From the cell containing the given text, extract its center point as (X, Y) coordinate. 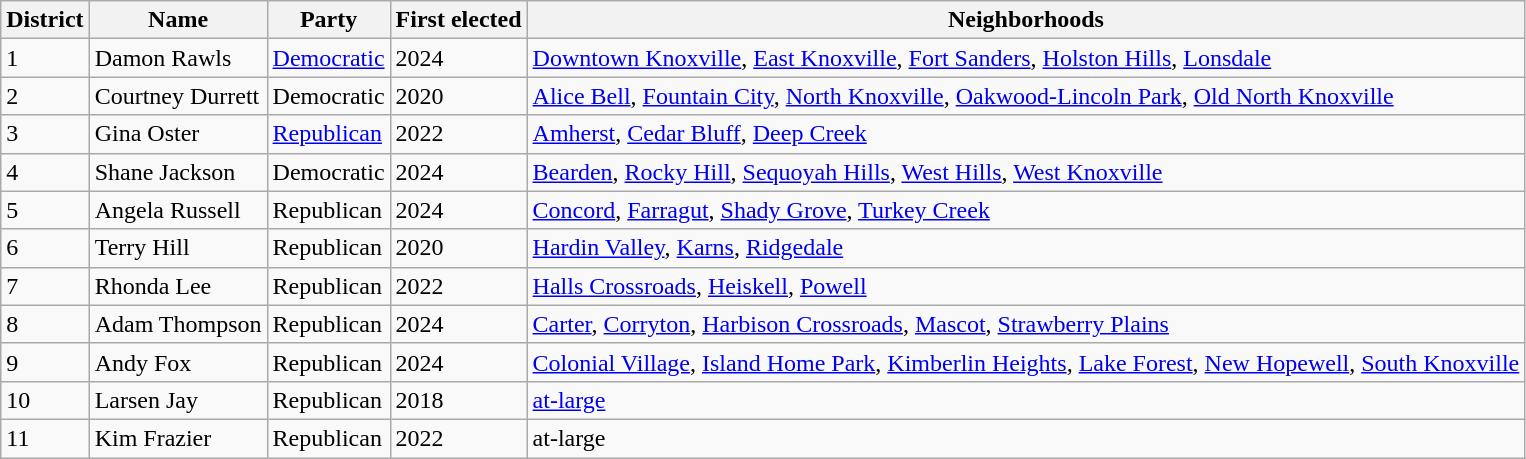
6 (45, 248)
Halls Crossroads, Heiskell, Powell (1026, 286)
7 (45, 286)
Bearden, Rocky Hill, Sequoyah Hills, West Hills, West Knoxville (1026, 172)
2018 (458, 400)
Larsen Jay (178, 400)
Colonial Village, Island Home Park, Kimberlin Heights, Lake Forest, New Hopewell, South Knoxville (1026, 362)
Angela Russell (178, 210)
District (45, 20)
Terry Hill (178, 248)
Carter, Corryton, Harbison Crossroads, Mascot, Strawberry Plains (1026, 324)
Kim Frazier (178, 438)
Gina Oster (178, 134)
Shane Jackson (178, 172)
9 (45, 362)
Party (328, 20)
Alice Bell, Fountain City, North Knoxville, Oakwood-Lincoln Park, Old North Knoxville (1026, 96)
Concord, Farragut, Shady Grove, Turkey Creek (1026, 210)
Downtown Knoxville, East Knoxville, Fort Sanders, Holston Hills, Lonsdale (1026, 58)
2 (45, 96)
3 (45, 134)
Rhonda Lee (178, 286)
4 (45, 172)
11 (45, 438)
5 (45, 210)
Neighborhoods (1026, 20)
Damon Rawls (178, 58)
Adam Thompson (178, 324)
10 (45, 400)
1 (45, 58)
First elected (458, 20)
Amherst, Cedar Bluff, Deep Creek (1026, 134)
Hardin Valley, Karns, Ridgedale (1026, 248)
Andy Fox (178, 362)
Courtney Durrett (178, 96)
Name (178, 20)
8 (45, 324)
